Return (x, y) of the center of cell containing provided text 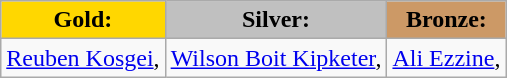
Gold: (83, 20)
Bronze: (446, 20)
Wilson Boit Kipketer, (276, 58)
Reuben Kosgei, (83, 58)
Ali Ezzine, (446, 58)
Silver: (276, 20)
